Output the (X, Y) coordinate of the center of the cell containing the given text.  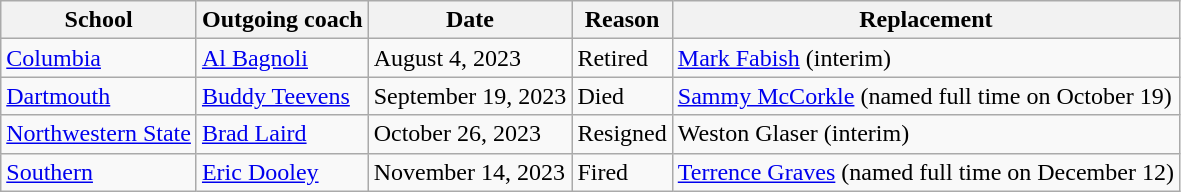
Brad Laird (282, 134)
Northwestern State (99, 134)
Date (470, 20)
Resigned (622, 134)
Eric Dooley (282, 172)
November 14, 2023 (470, 172)
Died (622, 96)
Sammy McCorkle (named full time on October 19) (926, 96)
Terrence Graves (named full time on December 12) (926, 172)
Retired (622, 58)
Replacement (926, 20)
October 26, 2023 (470, 134)
Fired (622, 172)
September 19, 2023 (470, 96)
Southern (99, 172)
Mark Fabish (interim) (926, 58)
Columbia (99, 58)
Buddy Teevens (282, 96)
School (99, 20)
Al Bagnoli (282, 58)
Reason (622, 20)
August 4, 2023 (470, 58)
Weston Glaser (interim) (926, 134)
Dartmouth (99, 96)
Outgoing coach (282, 20)
